Output the (x, y) coordinate of the center of the cell containing the given text.  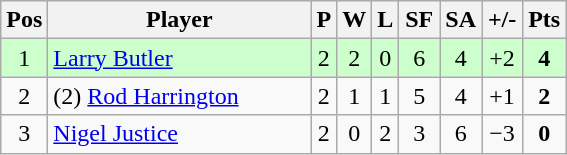
−3 (502, 134)
+1 (502, 96)
Pos (24, 20)
Pts (544, 20)
+2 (502, 58)
5 (420, 96)
+/- (502, 20)
L (386, 20)
Player (180, 20)
P (324, 20)
Larry Butler (180, 58)
Nigel Justice (180, 134)
SA (461, 20)
SF (420, 20)
W (354, 20)
(2) Rod Harrington (180, 96)
